Return [x, y] of the center of cell containing provided text 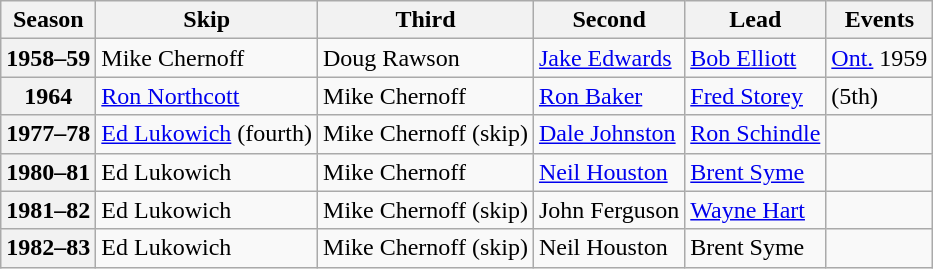
(5th) [880, 96]
Third [426, 20]
1977–78 [48, 134]
Season [48, 20]
Fred Storey [756, 96]
Ron Baker [608, 96]
Lead [756, 20]
1982–83 [48, 248]
Skip [207, 20]
Wayne Hart [756, 210]
Ont. 1959 [880, 58]
Doug Rawson [426, 58]
1981–82 [48, 210]
Ed Lukowich (fourth) [207, 134]
Ron Schindle [756, 134]
Jake Edwards [608, 58]
Dale Johnston [608, 134]
Ron Northcott [207, 96]
Bob Elliott [756, 58]
John Ferguson [608, 210]
Second [608, 20]
1964 [48, 96]
1980–81 [48, 172]
Events [880, 20]
1958–59 [48, 58]
